Output the [X, Y] coordinate of the center of the cell containing the given text.  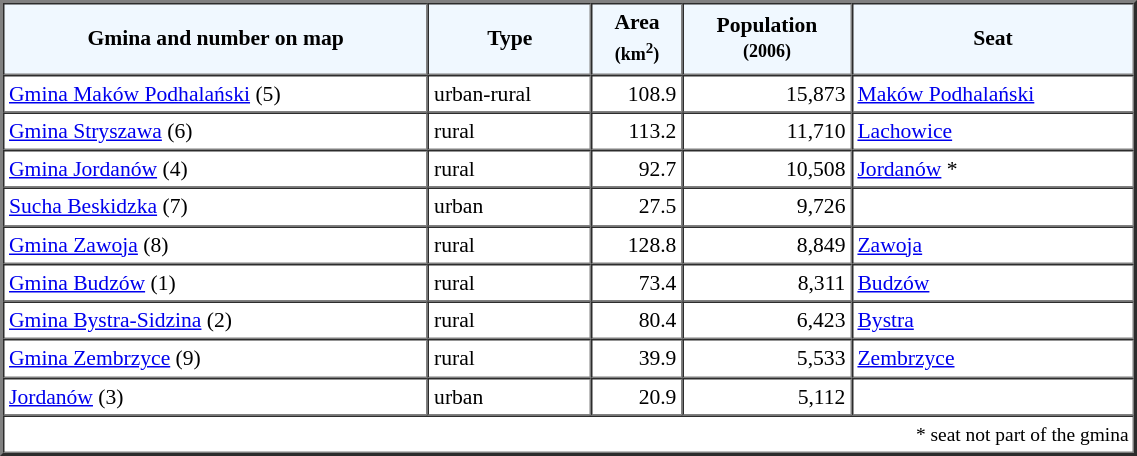
Maków Podhalański [992, 93]
Area(km2) [638, 38]
Seat [992, 38]
113.2 [638, 131]
Jordanów (3) [216, 396]
Gmina Bystra-Sidzina (2) [216, 321]
8,311 [766, 283]
80.4 [638, 321]
Bystra [992, 321]
urban-rural [510, 93]
6,423 [766, 321]
Jordanów * [992, 169]
Zembrzyce [992, 359]
73.4 [638, 283]
10,508 [766, 169]
108.9 [638, 93]
Population(2006) [766, 38]
Gmina Stryszawa (6) [216, 131]
39.9 [638, 359]
Gmina Zawoja (8) [216, 245]
9,726 [766, 207]
92.7 [638, 169]
15,873 [766, 93]
8,849 [766, 245]
Sucha Beskidzka (7) [216, 207]
Zawoja [992, 245]
5,533 [766, 359]
27.5 [638, 207]
Lachowice [992, 131]
Gmina and number on map [216, 38]
Gmina Maków Podhalański (5) [216, 93]
128.8 [638, 245]
11,710 [766, 131]
Type [510, 38]
Gmina Zembrzyce (9) [216, 359]
20.9 [638, 396]
Gmina Jordanów (4) [216, 169]
* seat not part of the gmina [569, 434]
Budzów [992, 283]
5,112 [766, 396]
Gmina Budzów (1) [216, 283]
